Find where the given text appears and provide that cell's center as [X, Y] coordinate. 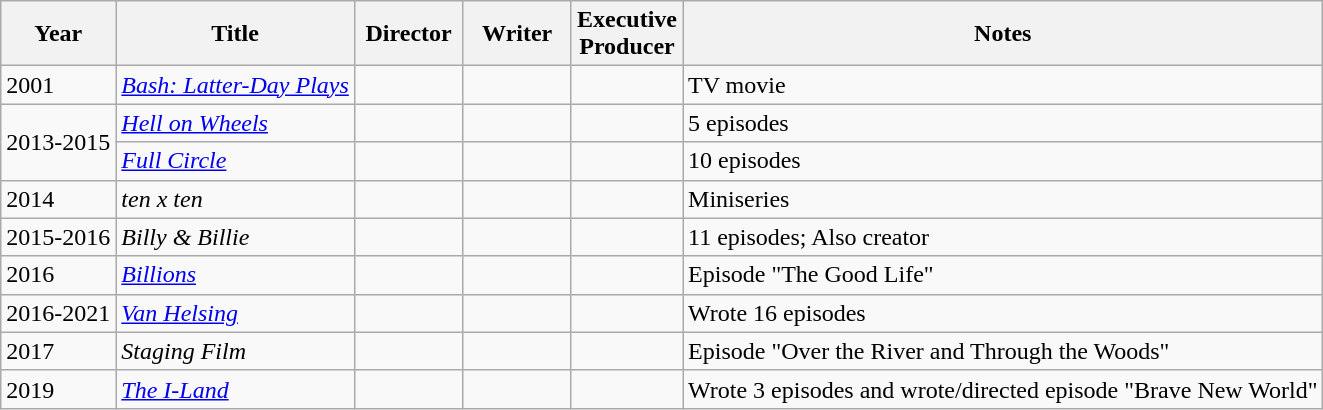
TV movie [1003, 85]
Van Helsing [236, 313]
Wrote 16 episodes [1003, 313]
Episode "The Good Life" [1003, 275]
2016 [58, 275]
2001 [58, 85]
Director [408, 34]
Notes [1003, 34]
The I-Land [236, 389]
Writer [518, 34]
2016-2021 [58, 313]
11 episodes; Also creator [1003, 237]
2017 [58, 351]
Year [58, 34]
2015-2016 [58, 237]
2013-2015 [58, 142]
Full Circle [236, 161]
Episode "Over the River and Through the Woods" [1003, 351]
Title [236, 34]
2014 [58, 199]
10 episodes [1003, 161]
Wrote 3 episodes and wrote/directed episode "Brave New World" [1003, 389]
Billions [236, 275]
ten x ten [236, 199]
Staging Film [236, 351]
ExecutiveProducer [626, 34]
Bash: Latter-Day Plays [236, 85]
Billy & Billie [236, 237]
2019 [58, 389]
Hell on Wheels [236, 123]
Miniseries [1003, 199]
5 episodes [1003, 123]
